Determine the (X, Y) coordinate at the center of the cell enclosing the given text.  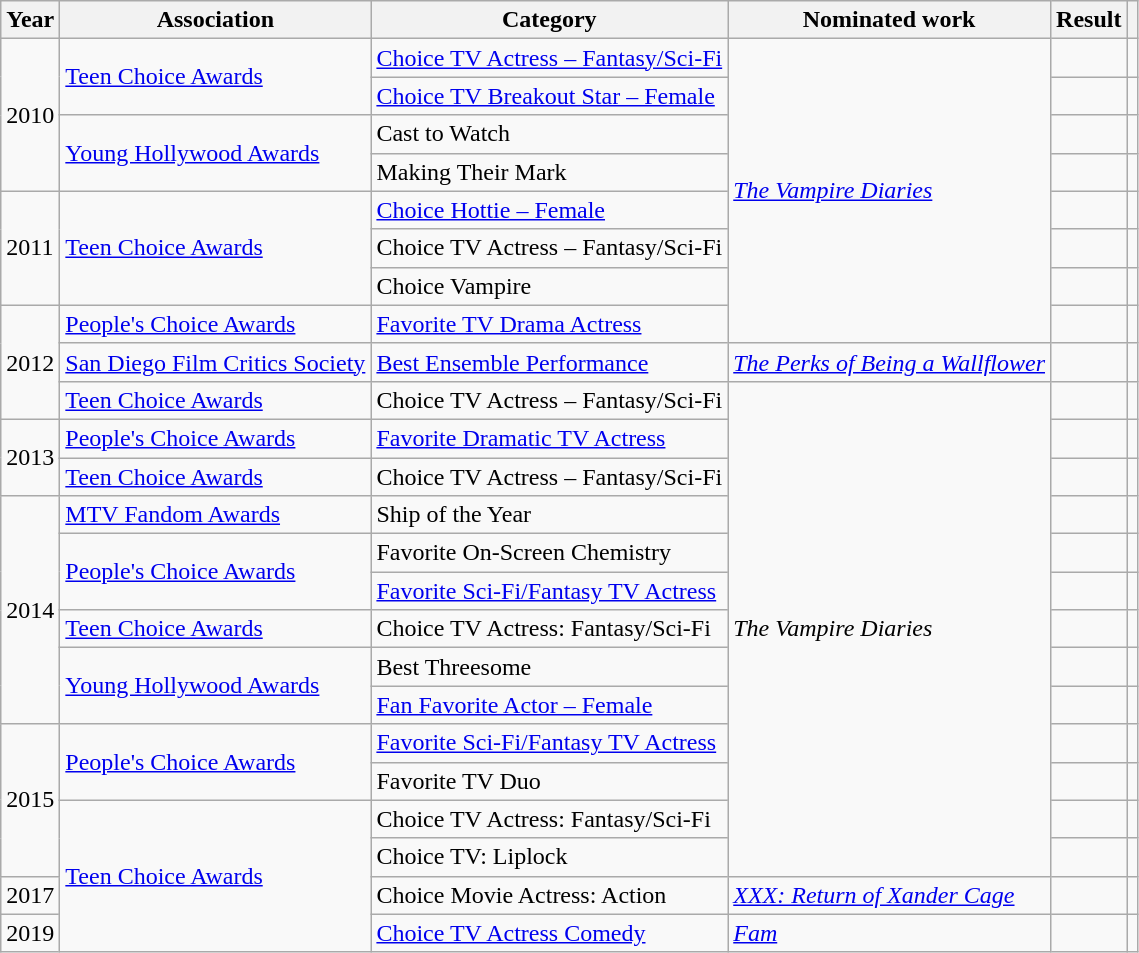
Category (550, 20)
Fan Favorite Actor – Female (550, 705)
Choice TV: Liplock (550, 857)
XXX: Return of Xander Cage (890, 895)
Choice Vampire (550, 286)
MTV Fandom Awards (216, 515)
2017 (30, 895)
2015 (30, 800)
Favorite TV Drama Actress (550, 324)
2019 (30, 933)
2013 (30, 457)
Year (30, 20)
Ship of the Year (550, 515)
Best Ensemble Performance (550, 362)
Favorite Dramatic TV Actress (550, 438)
Cast to Watch (550, 134)
Choice TV Breakout Star – Female (550, 96)
Association (216, 20)
Choice Movie Actress: Action (550, 895)
The Perks of Being a Wallflower (890, 362)
Choice Hottie – Female (550, 210)
2014 (30, 610)
2011 (30, 248)
Best Threesome (550, 667)
2010 (30, 115)
Choice TV Actress Comedy (550, 933)
Nominated work (890, 20)
Favorite TV Duo (550, 781)
2012 (30, 362)
San Diego Film Critics Society (216, 362)
Favorite On-Screen Chemistry (550, 553)
Result (1089, 20)
Making Their Mark (550, 172)
Fam (890, 933)
